Scan for the cell matching the given text and deliver its [x, y] coordinate at center. 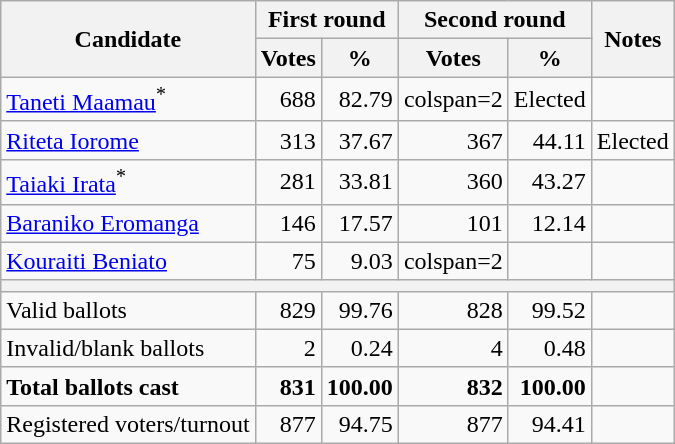
Candidate [128, 39]
9.03 [360, 261]
Taneti Maamau* [128, 100]
94.41 [550, 424]
829 [288, 310]
37.67 [360, 140]
44.11 [550, 140]
0.24 [360, 348]
367 [453, 140]
Second round [494, 20]
82.79 [360, 100]
281 [288, 182]
2 [288, 348]
33.81 [360, 182]
Baraniko Eromanga [128, 223]
75 [288, 261]
360 [453, 182]
4 [453, 348]
828 [453, 310]
99.76 [360, 310]
Notes [632, 39]
313 [288, 140]
Valid ballots [128, 310]
First round [326, 20]
99.52 [550, 310]
Registered voters/turnout [128, 424]
832 [453, 386]
831 [288, 386]
Kouraiti Beniato [128, 261]
101 [453, 223]
17.57 [360, 223]
Taiaki Irata* [128, 182]
12.14 [550, 223]
94.75 [360, 424]
Total ballots cast [128, 386]
Riteta Iorome [128, 140]
688 [288, 100]
146 [288, 223]
0.48 [550, 348]
43.27 [550, 182]
Invalid/blank ballots [128, 348]
